Extract the (X, Y) coordinate from the center of the cell holding the provided text.  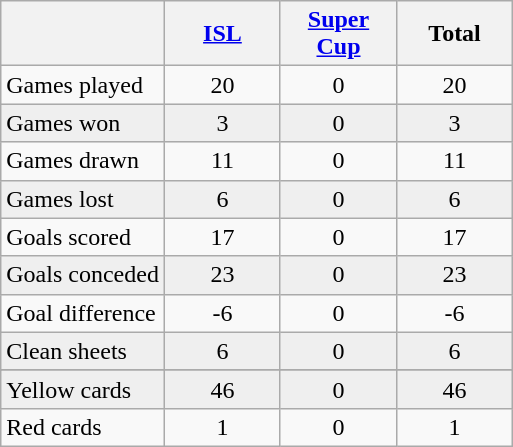
Goals conceded (83, 275)
Total (455, 34)
Yellow cards (83, 389)
Games played (83, 85)
Games lost (83, 199)
Super Cup (338, 34)
Games won (83, 123)
Goal difference (83, 313)
Goals scored (83, 237)
Red cards (83, 427)
Games drawn (83, 161)
ISL (222, 34)
Clean sheets (83, 351)
